Return [x, y] of the center of cell containing provided text 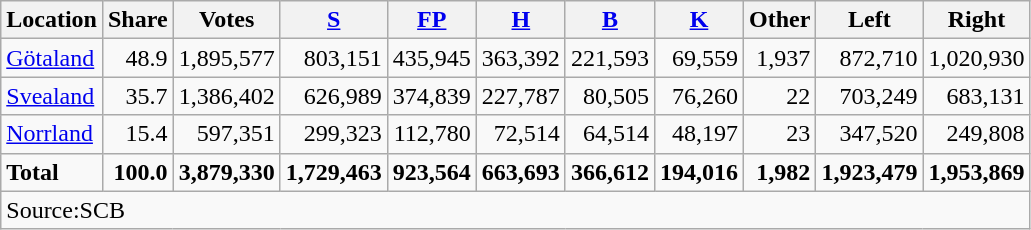
48,197 [698, 134]
3,879,330 [226, 172]
FP [432, 20]
1,982 [780, 172]
35.7 [138, 96]
Share [138, 20]
Other [780, 20]
Götaland [52, 58]
1,895,577 [226, 58]
1,953,869 [976, 172]
249,808 [976, 134]
803,151 [334, 58]
1,923,479 [870, 172]
112,780 [432, 134]
15.4 [138, 134]
K [698, 20]
703,249 [870, 96]
H [520, 20]
80,505 [610, 96]
48.9 [138, 58]
100.0 [138, 172]
1,020,930 [976, 58]
Votes [226, 20]
363,392 [520, 58]
194,016 [698, 172]
22 [780, 96]
923,564 [432, 172]
1,729,463 [334, 172]
435,945 [432, 58]
S [334, 20]
626,989 [334, 96]
221,593 [610, 58]
Svealand [52, 96]
64,514 [610, 134]
872,710 [870, 58]
72,514 [520, 134]
1,937 [780, 58]
Total [52, 172]
Right [976, 20]
1,386,402 [226, 96]
Left [870, 20]
347,520 [870, 134]
374,839 [432, 96]
299,323 [334, 134]
76,260 [698, 96]
23 [780, 134]
69,559 [698, 58]
663,693 [520, 172]
366,612 [610, 172]
227,787 [520, 96]
Norrland [52, 134]
597,351 [226, 134]
B [610, 20]
Source:SCB [516, 210]
Location [52, 20]
683,131 [976, 96]
